Extract the (X, Y) coordinate from the center of the cell holding the provided text.  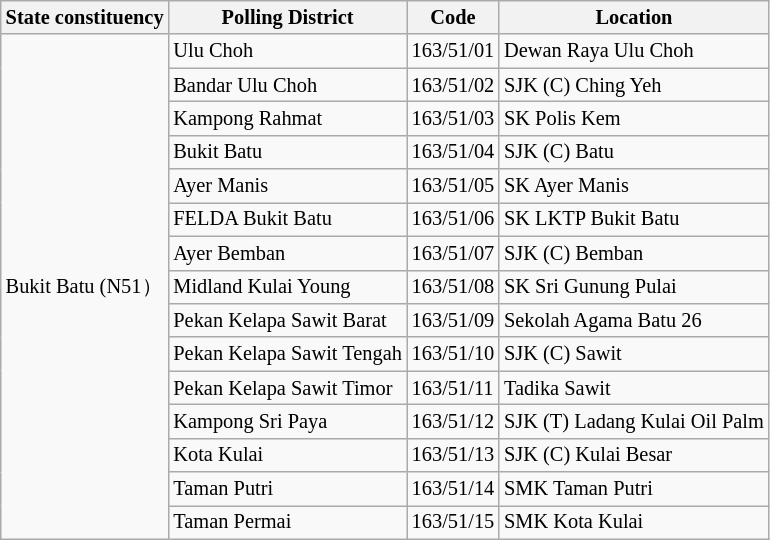
Pekan Kelapa Sawit Barat (287, 320)
163/51/02 (453, 85)
Ayer Bemban (287, 253)
163/51/06 (453, 219)
163/51/14 (453, 489)
SJK (C) Batu (634, 152)
SK Ayer Manis (634, 186)
State constituency (85, 17)
Midland Kulai Young (287, 287)
163/51/05 (453, 186)
Ayer Manis (287, 186)
SK Sri Gunung Pulai (634, 287)
Taman Putri (287, 489)
Pekan Kelapa Sawit Tengah (287, 354)
163/51/15 (453, 522)
163/51/09 (453, 320)
163/51/03 (453, 118)
Sekolah Agama Batu 26 (634, 320)
SJK (C) Bemban (634, 253)
163/51/07 (453, 253)
Kampong Rahmat (287, 118)
Location (634, 17)
SJK (C) Sawit (634, 354)
163/51/12 (453, 421)
SJK (T) Ladang Kulai Oil Palm (634, 421)
Bukit Batu (N51） (85, 286)
Polling District (287, 17)
Taman Permai (287, 522)
Code (453, 17)
Tadika Sawit (634, 388)
Kota Kulai (287, 455)
SMK Kota Kulai (634, 522)
Dewan Raya Ulu Choh (634, 51)
SK LKTP Bukit Batu (634, 219)
163/51/04 (453, 152)
SMK Taman Putri (634, 489)
FELDA Bukit Batu (287, 219)
Pekan Kelapa Sawit Timor (287, 388)
163/51/08 (453, 287)
Ulu Choh (287, 51)
163/51/13 (453, 455)
163/51/10 (453, 354)
163/51/11 (453, 388)
163/51/01 (453, 51)
Bukit Batu (287, 152)
SJK (C) Ching Yeh (634, 85)
SK Polis Kem (634, 118)
Kampong Sri Paya (287, 421)
SJK (C) Kulai Besar (634, 455)
Bandar Ulu Choh (287, 85)
